Capture the cell that displays the provided text and extract its [x, y] central coordinate. 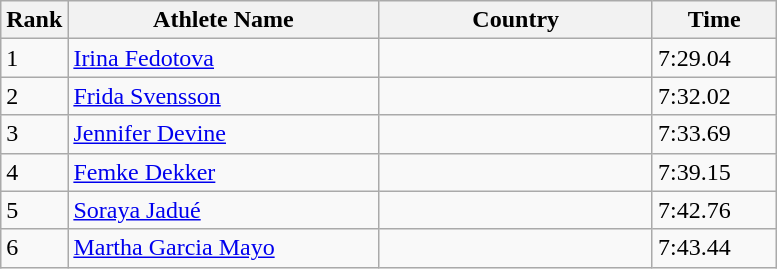
Irina Fedotova [224, 58]
3 [34, 134]
Frida Svensson [224, 96]
Rank [34, 20]
Time [714, 20]
7:43.44 [714, 248]
7:33.69 [714, 134]
Martha Garcia Mayo [224, 248]
7:32.02 [714, 96]
Soraya Jadué [224, 210]
1 [34, 58]
Femke Dekker [224, 172]
4 [34, 172]
7:42.76 [714, 210]
Country [516, 20]
Athlete Name [224, 20]
7:39.15 [714, 172]
2 [34, 96]
7:29.04 [714, 58]
6 [34, 248]
Jennifer Devine [224, 134]
5 [34, 210]
